Capture the cell that displays the provided text and extract its [X, Y] central coordinate. 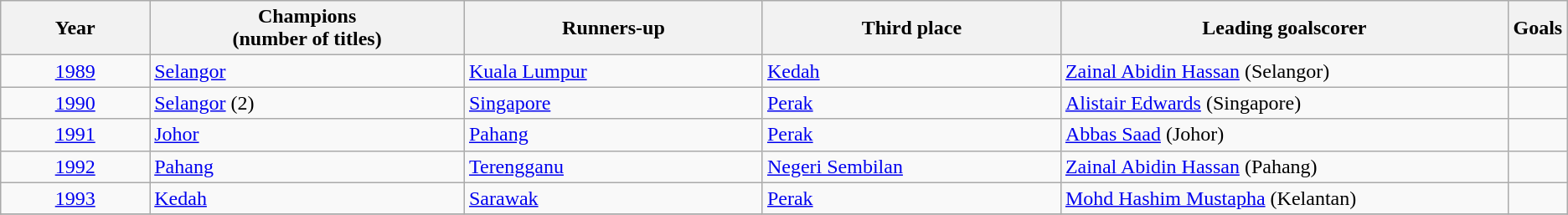
Goals [1538, 28]
Runners-up [613, 28]
Zainal Abidin Hassan (Pahang) [1284, 166]
Abbas Saad (Johor) [1284, 135]
Terengganu [613, 166]
Mohd Hashim Mustapha (Kelantan) [1284, 198]
Selangor (2) [307, 103]
1992 [75, 166]
Year [75, 28]
1989 [75, 71]
Third place [911, 28]
Alistair Edwards (Singapore) [1284, 103]
Zainal Abidin Hassan (Selangor) [1284, 71]
1991 [75, 135]
1990 [75, 103]
Singapore [613, 103]
Leading goalscorer [1284, 28]
Sarawak [613, 198]
1993 [75, 198]
Champions(number of titles) [307, 28]
Johor [307, 135]
Selangor [307, 71]
Kuala Lumpur [613, 71]
Negeri Sembilan [911, 166]
